Return the [X, Y] coordinate for the center point of the cell that contains the specified text.  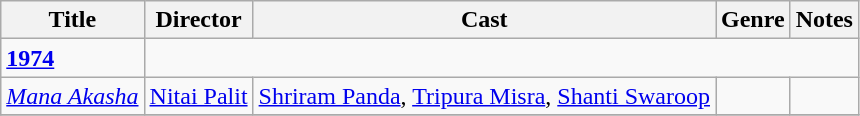
Cast [484, 20]
Mana Akasha [72, 96]
Genre [754, 20]
Notes [824, 20]
Title [72, 20]
Nitai Palit [198, 96]
Shriram Panda, Tripura Misra, Shanti Swaroop [484, 96]
1974 [72, 58]
Director [198, 20]
